From the cell containing the given text, extract its center point as (x, y) coordinate. 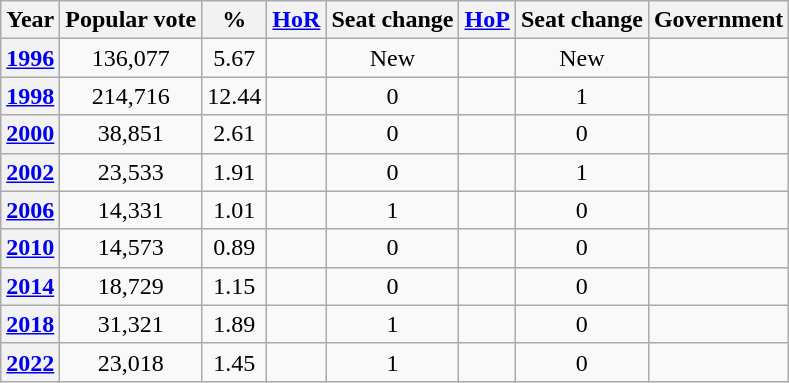
18,729 (131, 286)
2002 (30, 172)
2022 (30, 362)
% (234, 20)
2014 (30, 286)
1.91 (234, 172)
2000 (30, 134)
2006 (30, 210)
1.45 (234, 362)
Year (30, 20)
2018 (30, 324)
214,716 (131, 96)
Government (718, 20)
HoR (296, 20)
1996 (30, 58)
0.89 (234, 248)
2.61 (234, 134)
2010 (30, 248)
12.44 (234, 96)
1.89 (234, 324)
1.01 (234, 210)
Popular vote (131, 20)
23,018 (131, 362)
1.15 (234, 286)
HoP (487, 20)
136,077 (131, 58)
23,533 (131, 172)
14,331 (131, 210)
5.67 (234, 58)
1998 (30, 96)
38,851 (131, 134)
31,321 (131, 324)
14,573 (131, 248)
